Identify which cell holds the provided text, then report its (X, Y) central coordinate. 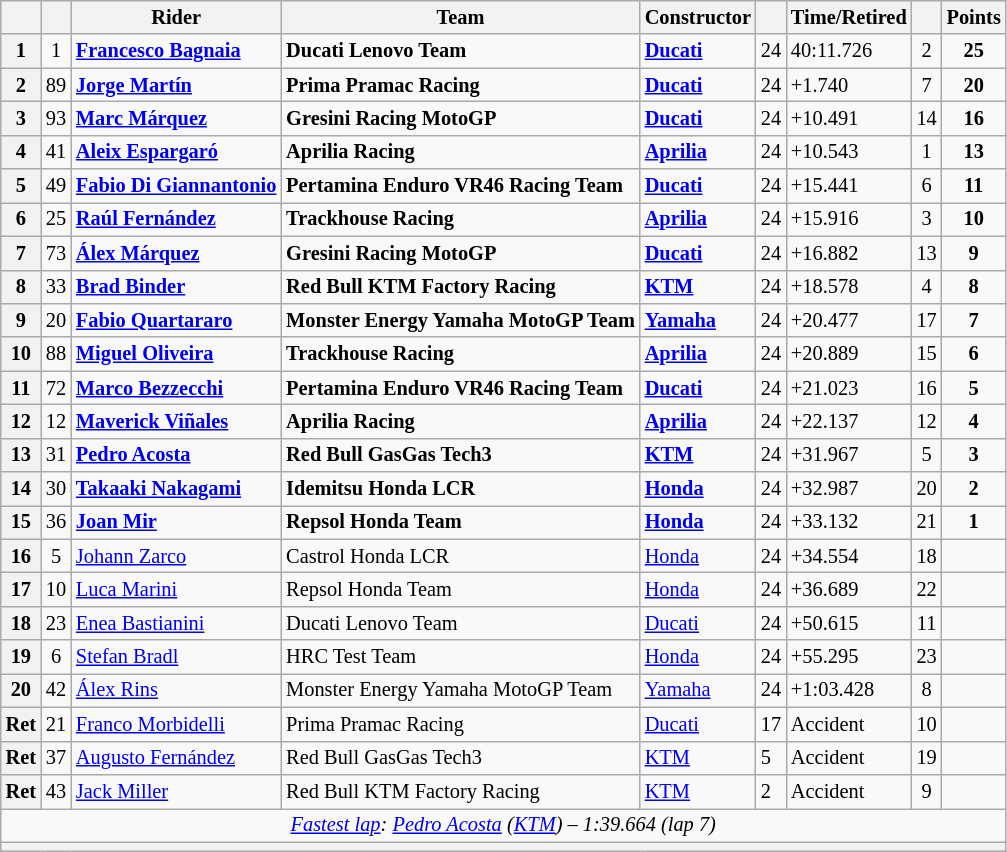
Francesco Bagnaia (176, 51)
Points (974, 17)
+18.578 (849, 287)
Johann Zarco (176, 556)
Brad Binder (176, 287)
+32.987 (849, 489)
88 (56, 354)
+22.137 (849, 421)
Stefan Bradl (176, 657)
+55.295 (849, 657)
89 (56, 85)
+15.916 (849, 219)
Pedro Acosta (176, 455)
+20.889 (849, 354)
73 (56, 253)
41 (56, 152)
49 (56, 186)
+1.740 (849, 85)
Jack Miller (176, 791)
Enea Bastianini (176, 623)
Maverick Viñales (176, 421)
Constructor (698, 17)
Marco Bezzecchi (176, 388)
72 (56, 388)
+10.543 (849, 152)
31 (56, 455)
22 (927, 589)
Álex Márquez (176, 253)
37 (56, 758)
Marc Márquez (176, 118)
+1:03.428 (849, 690)
+50.615 (849, 623)
Time/Retired (849, 17)
+34.554 (849, 556)
Jorge Martín (176, 85)
+10.491 (849, 118)
Miguel Oliveira (176, 354)
Castrol Honda LCR (460, 556)
Aleix Espargaró (176, 152)
HRC Test Team (460, 657)
40:11.726 (849, 51)
42 (56, 690)
Rider (176, 17)
Fabio Di Giannantonio (176, 186)
Álex Rins (176, 690)
93 (56, 118)
Raúl Fernández (176, 219)
Team (460, 17)
+33.132 (849, 522)
+15.441 (849, 186)
Takaaki Nakagami (176, 489)
Fabio Quartararo (176, 320)
+36.689 (849, 589)
43 (56, 791)
Fastest lap: Pedro Acosta (KTM) – 1:39.664 (lap 7) (504, 825)
30 (56, 489)
Augusto Fernández (176, 758)
Joan Mir (176, 522)
+16.882 (849, 253)
Luca Marini (176, 589)
+20.477 (849, 320)
Idemitsu Honda LCR (460, 489)
+21.023 (849, 388)
+31.967 (849, 455)
33 (56, 287)
Franco Morbidelli (176, 724)
36 (56, 522)
